For the text-containing cell, return its midpoint in (x, y) coordinate format. 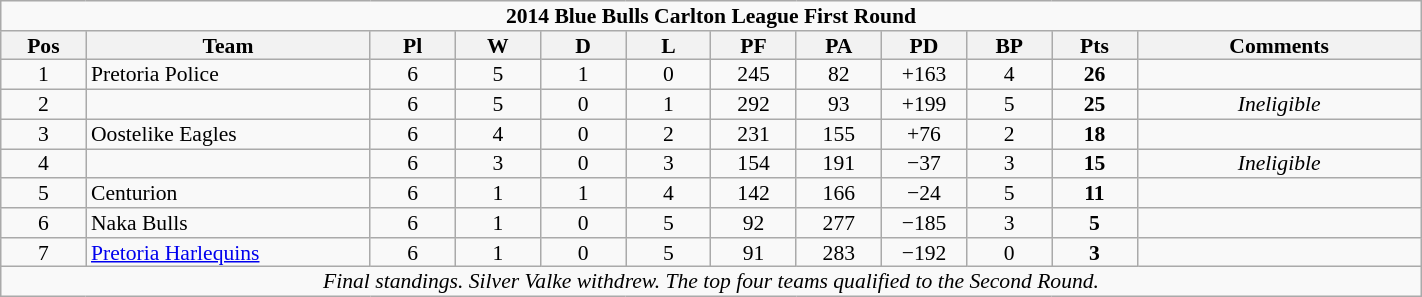
−185 (924, 223)
PF (754, 46)
82 (838, 75)
Pos (44, 46)
18 (1094, 134)
−24 (924, 193)
154 (754, 164)
142 (754, 193)
15 (1094, 164)
91 (754, 253)
PD (924, 46)
Oostelike Eagles (228, 134)
D (584, 46)
Centurion (228, 193)
−37 (924, 164)
166 (838, 193)
245 (754, 75)
11 (1094, 193)
W (498, 46)
Comments (1279, 46)
25 (1094, 105)
277 (838, 223)
26 (1094, 75)
Pretoria Police (228, 75)
−192 (924, 253)
+76 (924, 134)
93 (838, 105)
191 (838, 164)
231 (754, 134)
BP (1010, 46)
2014 Blue Bulls Carlton League First Round (711, 16)
L (668, 46)
PA (838, 46)
Pretoria Harlequins (228, 253)
Pts (1094, 46)
155 (838, 134)
+163 (924, 75)
292 (754, 105)
+199 (924, 105)
7 (44, 253)
Pl (412, 46)
Team (228, 46)
Final standings. Silver Valke withdrew. The top four teams qualified to the Second Round. (711, 282)
Naka Bulls (228, 223)
283 (838, 253)
92 (754, 223)
